Provide the (X, Y) coordinate of the cell's center where the given text is located.  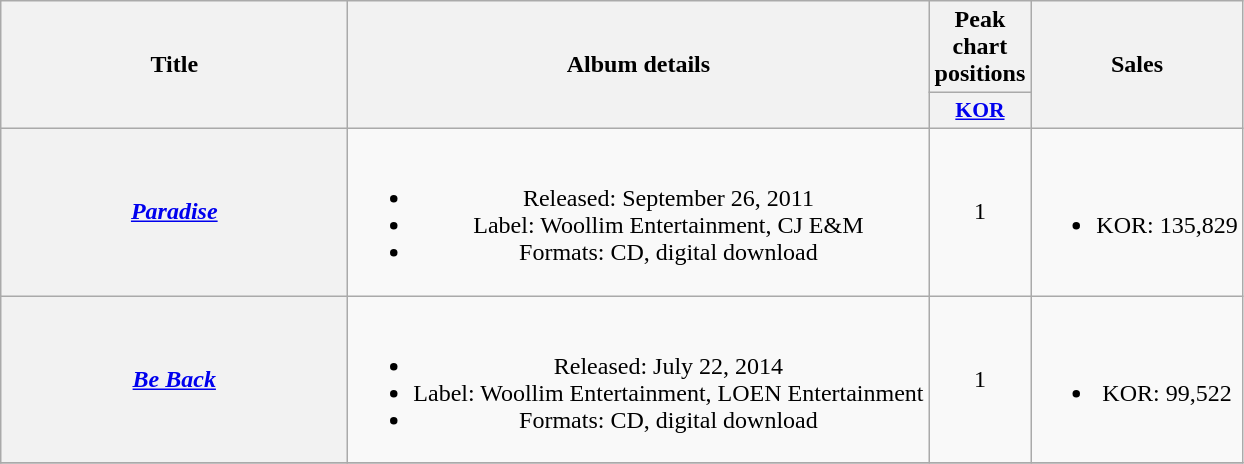
KOR (980, 111)
Paradise (174, 212)
Title (174, 65)
Sales (1137, 65)
KOR: 135,829 (1137, 212)
Released: September 26, 2011Label: Woollim Entertainment, CJ E&MFormats: CD, digital download (638, 212)
Be Back (174, 380)
Peak chart positions (980, 47)
Album details (638, 65)
Released: July 22, 2014Label: Woollim Entertainment, LOEN EntertainmentFormats: CD, digital download (638, 380)
KOR: 99,522 (1137, 380)
